Find where the given text appears and provide that cell's center as (x, y) coordinate. 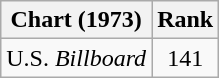
Rank (186, 20)
141 (186, 58)
Chart (1973) (76, 20)
U.S. Billboard (76, 58)
